Scan for the cell matching the given text and deliver its [X, Y] coordinate at center. 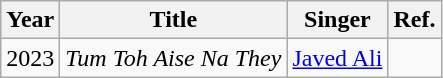
Javed Ali [338, 58]
Tum Toh Aise Na They [174, 58]
Singer [338, 20]
Year [30, 20]
Title [174, 20]
Ref. [414, 20]
2023 [30, 58]
